Capture the cell that displays the provided text and extract its (X, Y) central coordinate. 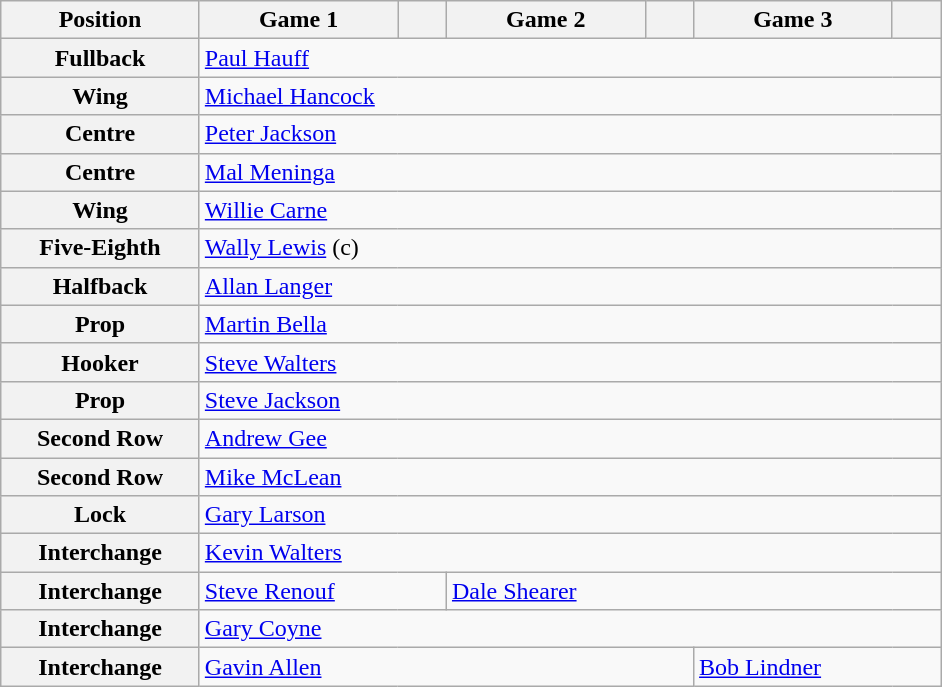
Peter Jackson (570, 134)
Game 1 (298, 20)
Steve Jackson (570, 400)
Gavin Allen (446, 667)
Game 2 (546, 20)
Andrew Gee (570, 438)
Wally Lewis (c) (570, 248)
Gary Larson (570, 515)
Dale Shearer (693, 591)
Halfback (100, 286)
Game 3 (794, 20)
Paul Hauff (570, 58)
Steve Walters (570, 362)
Hooker (100, 362)
Willie Carne (570, 210)
Five-Eighth (100, 248)
Bob Lindner (818, 667)
Gary Coyne (570, 629)
Position (100, 20)
Lock (100, 515)
Steve Renouf (322, 591)
Martin Bella (570, 324)
Kevin Walters (570, 553)
Mal Meninga (570, 172)
Fullback (100, 58)
Mike McLean (570, 477)
Michael Hancock (570, 96)
Allan Langer (570, 286)
